Scan for the cell matching the given text and deliver its (x, y) coordinate at center. 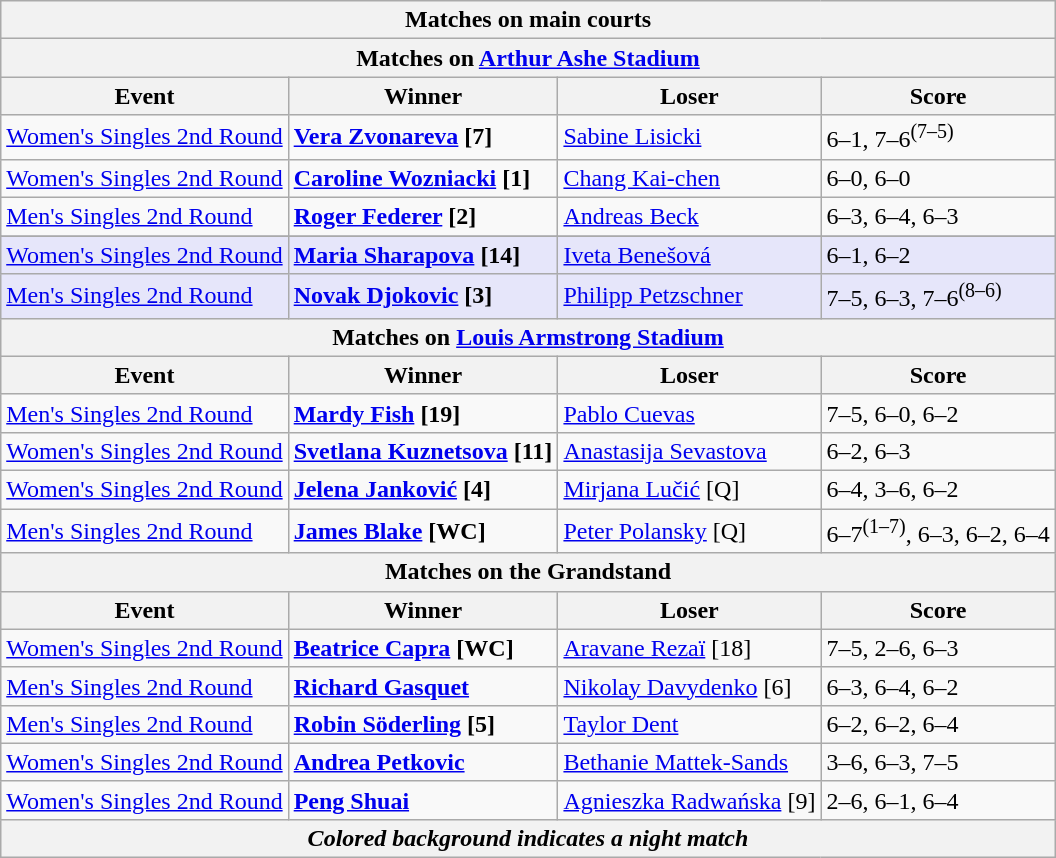
6–2, 6–2, 6–4 (938, 724)
6–2, 6–3 (938, 451)
2–6, 6–1, 6–4 (938, 800)
Svetlana Kuznetsova [11] (423, 451)
7–5, 6–3, 7–6(8–6) (938, 296)
6–3, 6–4, 6–3 (938, 217)
Iveta Benešová (690, 255)
Anastasija Sevastova (690, 451)
Taylor Dent (690, 724)
6–4, 3–6, 6–2 (938, 489)
6–3, 6–4, 6–2 (938, 686)
Mirjana Lučić [Q] (690, 489)
Pablo Cuevas (690, 413)
Vera Zvonareva [7] (423, 138)
Maria Sharapova [14] (423, 255)
Caroline Wozniacki [1] (423, 178)
6–7(1–7), 6–3, 6–2, 6–4 (938, 532)
Peter Polansky [Q] (690, 532)
Bethanie Mattek-Sands (690, 762)
James Blake [WC] (423, 532)
Mardy Fish [19] (423, 413)
7–5, 6–0, 6–2 (938, 413)
Peng Shuai (423, 800)
Richard Gasquet (423, 686)
6–1, 7–6(7–5) (938, 138)
Andrea Petkovic (423, 762)
Matches on Arthur Ashe Stadium (528, 58)
Matches on main courts (528, 20)
Matches on Louis Armstrong Stadium (528, 337)
Agnieszka Radwańska [9] (690, 800)
Philipp Petzschner (690, 296)
Aravane Rezaï [18] (690, 648)
Colored background indicates a night match (528, 839)
6–0, 6–0 (938, 178)
6–1, 6–2 (938, 255)
Andreas Beck (690, 217)
Jelena Janković [4] (423, 489)
Sabine Lisicki (690, 138)
Nikolay Davydenko [6] (690, 686)
3–6, 6–3, 7–5 (938, 762)
Roger Federer [2] (423, 217)
Novak Djokovic [3] (423, 296)
Beatrice Capra [WC] (423, 648)
Chang Kai-chen (690, 178)
Robin Söderling [5] (423, 724)
7–5, 2–6, 6–3 (938, 648)
Matches on the Grandstand (528, 572)
